Capture the cell that displays the provided text and extract its (x, y) central coordinate. 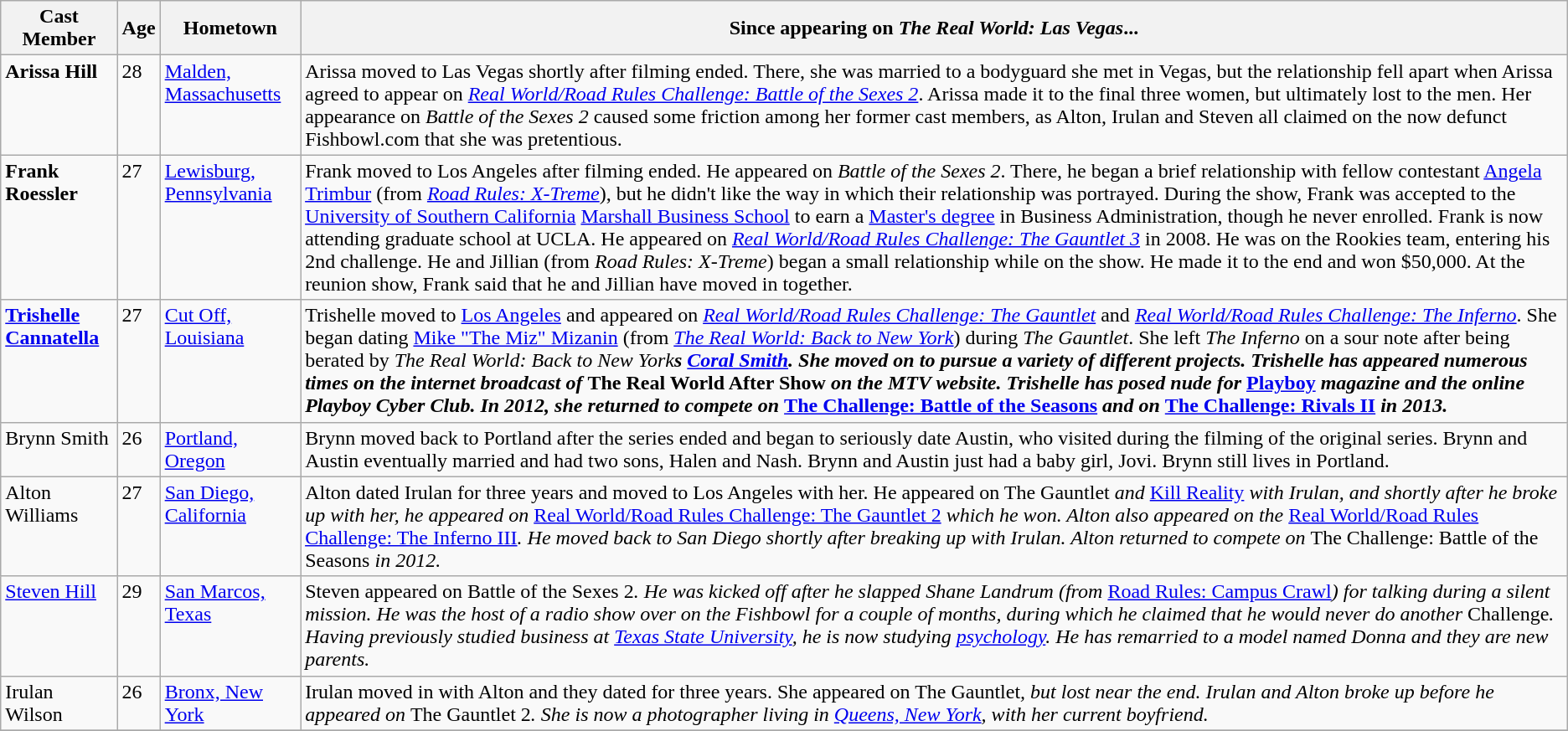
Arissa Hill (59, 106)
Steven Hill (59, 626)
Lewisburg, Pennsylvania (230, 228)
Since appearing on The Real World: Las Vegas... (935, 28)
Brynn Smith (59, 449)
Cast Member (59, 28)
Malden, Massachusetts (230, 106)
San Diego, California (230, 526)
Trishelle Cannatella (59, 361)
Cut Off, Louisiana (230, 361)
Hometown (230, 28)
Portland, Oregon (230, 449)
Age (139, 28)
Frank Roessler (59, 228)
Irulan Wilson (59, 703)
28 (139, 106)
29 (139, 626)
San Marcos, Texas (230, 626)
Bronx, New York (230, 703)
Alton Williams (59, 526)
